Scan for the cell matching the given text and deliver its (X, Y) coordinate at center. 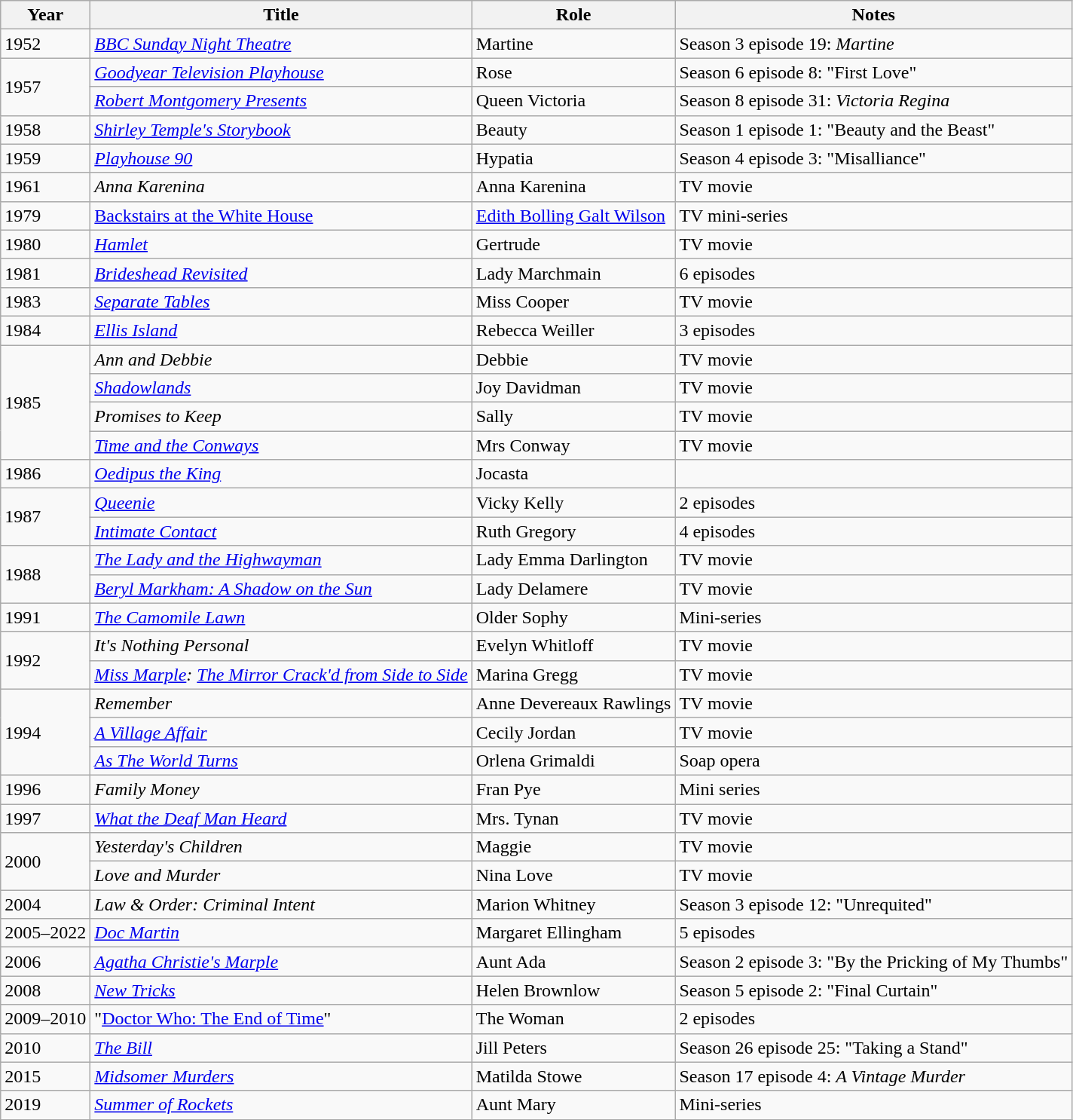
Lady Delamere (573, 589)
1980 (45, 244)
A Village Affair (281, 732)
Shadowlands (281, 388)
Intimate Contact (281, 531)
1986 (45, 474)
Season 26 episode 25: "Taking a Stand" (874, 1048)
Lady Emma Darlington (573, 560)
5 episodes (874, 933)
Edith Bolling Galt Wilson (573, 216)
TV mini-series (874, 216)
Promises to Keep (281, 417)
Orlena Grimaldi (573, 760)
Midsomer Murders (281, 1076)
1958 (45, 130)
1959 (45, 158)
Aunt Mary (573, 1105)
Joy Davidman (573, 388)
1981 (45, 273)
1996 (45, 789)
Agatha Christie's Marple (281, 962)
1952 (45, 44)
Notes (874, 15)
Aunt Ada (573, 962)
Season 8 episode 31: Victoria Regina (874, 101)
Season 4 episode 3: "Misalliance" (874, 158)
Season 3 episode 12: "Unrequited" (874, 904)
2005–2022 (45, 933)
2008 (45, 990)
The Lady and the Highwayman (281, 560)
Year (45, 15)
Matilda Stowe (573, 1076)
Ellis Island (281, 330)
Hypatia (573, 158)
Rebecca Weiller (573, 330)
Vicky Kelly (573, 503)
Martine (573, 44)
1961 (45, 187)
Anne Devereaux Rawlings (573, 703)
The Camomile Lawn (281, 617)
Gertrude (573, 244)
It's Nothing Personal (281, 646)
Remember (281, 703)
2015 (45, 1076)
1987 (45, 517)
Season 6 episode 8: "First Love" (874, 72)
Older Sophy (573, 617)
Marion Whitney (573, 904)
Oedipus the King (281, 474)
Season 5 episode 2: "Final Curtain" (874, 990)
Miss Cooper (573, 301)
Season 3 episode 19: Martine (874, 44)
Backstairs at the White House (281, 216)
Season 1 episode 1: "Beauty and the Beast" (874, 130)
Sally (573, 417)
What the Deaf Man Heard (281, 818)
Rose (573, 72)
Lady Marchmain (573, 273)
The Woman (573, 1019)
Mrs. Tynan (573, 818)
Mrs Conway (573, 445)
Playhouse 90 (281, 158)
2000 (45, 861)
Season 17 episode 4: A Vintage Murder (874, 1076)
Mini series (874, 789)
1997 (45, 818)
Helen Brownlow (573, 990)
Yesterday's Children (281, 847)
Jill Peters (573, 1048)
Hamlet (281, 244)
Beryl Markham: A Shadow on the Sun (281, 589)
1985 (45, 402)
Queenie (281, 503)
Debbie (573, 360)
Margaret Ellingham (573, 933)
2019 (45, 1105)
Miss Marple: The Mirror Crack'd from Side to Side (281, 675)
Title (281, 15)
Queen Victoria (573, 101)
6 episodes (874, 273)
4 episodes (874, 531)
Robert Montgomery Presents (281, 101)
Brideshead Revisited (281, 273)
Beauty (573, 130)
Family Money (281, 789)
Cecily Jordan (573, 732)
Time and the Conways (281, 445)
Law & Order: Criminal Intent (281, 904)
Love and Murder (281, 876)
Ann and Debbie (281, 360)
Ruth Gregory (573, 531)
The Bill (281, 1048)
1994 (45, 732)
BBC Sunday Night Theatre (281, 44)
1983 (45, 301)
Nina Love (573, 876)
1979 (45, 216)
2006 (45, 962)
Maggie (573, 847)
Soap opera (874, 760)
1988 (45, 574)
1984 (45, 330)
1957 (45, 87)
New Tricks (281, 990)
Goodyear Television Playhouse (281, 72)
2004 (45, 904)
Fran Pye (573, 789)
2009–2010 (45, 1019)
Jocasta (573, 474)
1992 (45, 660)
2010 (45, 1048)
Summer of Rockets (281, 1105)
Evelyn Whitloff (573, 646)
3 episodes (874, 330)
Shirley Temple's Storybook (281, 130)
"Doctor Who: The End of Time" (281, 1019)
Marina Gregg (573, 675)
Separate Tables (281, 301)
As The World Turns (281, 760)
Doc Martin (281, 933)
Season 2 episode 3: "By the Pricking of My Thumbs" (874, 962)
Role (573, 15)
1991 (45, 617)
